Return (X, Y) of the center of cell containing provided text 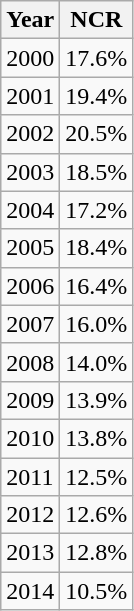
2003 (30, 172)
12.5% (96, 477)
2002 (30, 134)
2011 (30, 477)
2010 (30, 438)
2004 (30, 210)
NCR (96, 20)
2001 (30, 96)
17.6% (96, 58)
2013 (30, 553)
18.4% (96, 248)
2008 (30, 362)
2012 (30, 515)
13.8% (96, 438)
2005 (30, 248)
12.8% (96, 553)
17.2% (96, 210)
Year (30, 20)
10.5% (96, 591)
20.5% (96, 134)
12.6% (96, 515)
14.0% (96, 362)
16.4% (96, 286)
2009 (30, 400)
18.5% (96, 172)
13.9% (96, 400)
2000 (30, 58)
2007 (30, 324)
2006 (30, 286)
2014 (30, 591)
16.0% (96, 324)
19.4% (96, 96)
